Provide the (X, Y) coordinate of the cell's center where the given text is located.  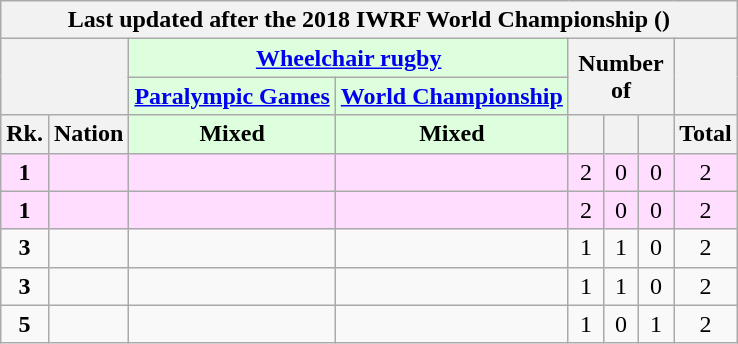
Number of (620, 77)
Nation (88, 134)
Wheelchair rugby (349, 58)
Rk. (25, 134)
World Championship (452, 96)
Last updated after the 2018 IWRF World Championship () (369, 20)
5 (25, 324)
Paralympic Games (232, 96)
Total (706, 134)
